Determine the (X, Y) coordinate at the center of the cell enclosing the given text.  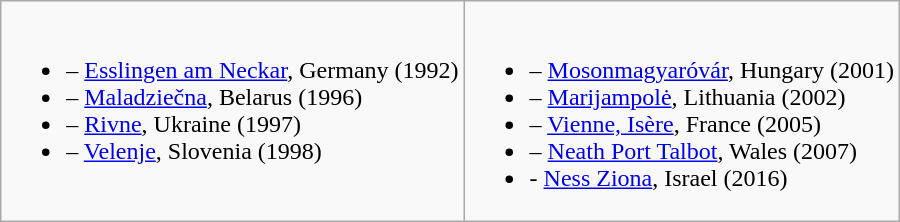
– Esslingen am Neckar, Germany (1992) – Maladziečna, Belarus (1996) – Rivne, Ukraine (1997) – Velenje, Slovenia (1998) (232, 112)
